Scan for the cell matching the given text and deliver its [X, Y] coordinate at center. 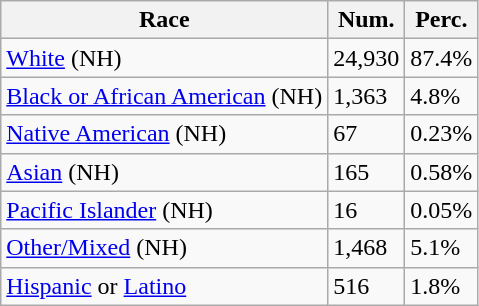
Asian (NH) [164, 172]
Perc. [442, 20]
White (NH) [164, 58]
Native American (NH) [164, 134]
4.8% [442, 96]
16 [366, 210]
Black or African American (NH) [164, 96]
1.8% [442, 286]
165 [366, 172]
Hispanic or Latino [164, 286]
24,930 [366, 58]
Pacific Islander (NH) [164, 210]
Num. [366, 20]
0.05% [442, 210]
0.58% [442, 172]
516 [366, 286]
5.1% [442, 248]
1,468 [366, 248]
67 [366, 134]
Other/Mixed (NH) [164, 248]
0.23% [442, 134]
87.4% [442, 58]
Race [164, 20]
1,363 [366, 96]
